Return (X, Y) of the center of cell containing provided text 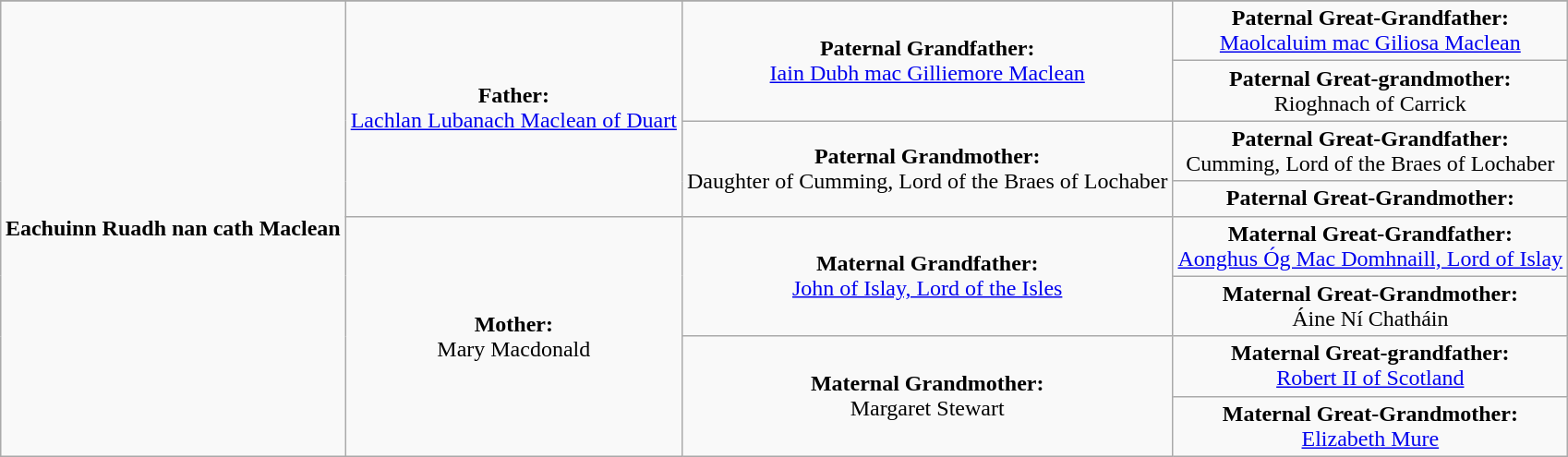
Paternal Great-Grandfather:Maolcaluim mac Giliosa Maclean (1370, 31)
Eachuinn Ruadh nan cath Maclean (173, 229)
Maternal Great-Grandfather:Aonghus Óg Mac Domhnaill, Lord of Islay (1370, 246)
Mother:Mary Macdonald (513, 336)
Maternal Great-grandfather:Robert II of Scotland (1370, 366)
Paternal Great-grandmother:Rioghnach of Carrick (1370, 90)
Maternal Great-Grandmother:Elizabeth Mure (1370, 427)
Paternal Great-Grandfather:Cumming, Lord of the Braes of Lochaber (1370, 151)
Father:Lachlan Lubanach Maclean of Duart (513, 109)
Maternal Grandmother:Margaret Stewart (927, 396)
Paternal Great-Grandmother: (1370, 198)
Maternal Grandfather:John of Islay, Lord of the Isles (927, 276)
Maternal Great-Grandmother:Áine Ní Chatháin (1370, 307)
Paternal Grandmother:Daughter of Cumming, Lord of the Braes of Lochaber (927, 168)
Paternal Grandfather:Iain Dubh mac Gilliemore Maclean (927, 61)
